Search for the cell housing the specified text and yield its (X, Y) center coordinate. 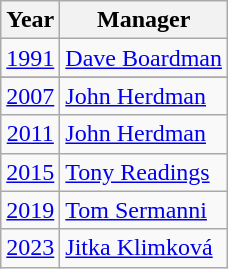
Manager (144, 20)
Year (30, 20)
Jitka Klimková (144, 248)
1991 (30, 58)
Tony Readings (144, 172)
2011 (30, 134)
2019 (30, 210)
Dave Boardman (144, 58)
Tom Sermanni (144, 210)
2015 (30, 172)
2023 (30, 248)
2007 (30, 96)
